Return the (X, Y) coordinate for the center point of the cell that contains the specified text.  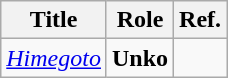
Title (54, 20)
Ref. (200, 20)
Himegoto (54, 58)
Role (140, 20)
Unko (140, 58)
